Extract the (x, y) coordinate from the center of the cell holding the provided text.  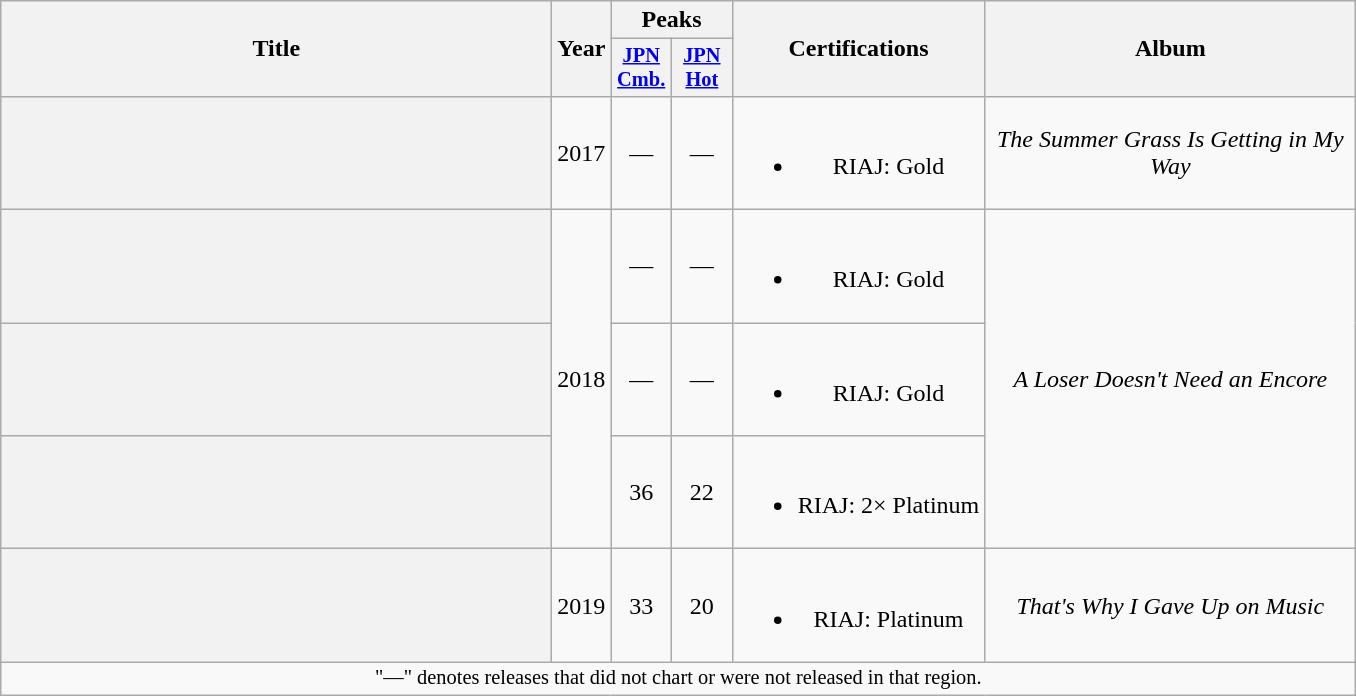
A Loser Doesn't Need an Encore (1170, 380)
20 (702, 606)
JPNCmb. (642, 68)
RIAJ: 2× Platinum (858, 492)
The Summer Grass Is Getting in My Way (1170, 152)
RIAJ: Platinum (858, 606)
"—" denotes releases that did not chart or were not released in that region. (678, 679)
That's Why I Gave Up on Music (1170, 606)
Title (276, 49)
2019 (582, 606)
2017 (582, 152)
22 (702, 492)
Certifications (858, 49)
JPNHot (702, 68)
Album (1170, 49)
2018 (582, 380)
36 (642, 492)
Year (582, 49)
Peaks (672, 20)
33 (642, 606)
